Search for the cell housing the specified text and yield its (X, Y) center coordinate. 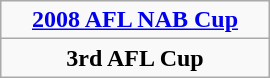
2008 AFL NAB Cup (135, 20)
3rd AFL Cup (135, 58)
